Determine the (x, y) coordinate at the center of the cell enclosing the given text.  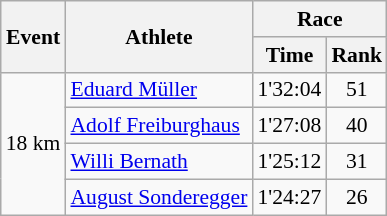
Athlete (158, 36)
26 (356, 197)
31 (356, 162)
Rank (356, 55)
40 (356, 126)
1'32:04 (289, 90)
Race (320, 19)
1'27:08 (289, 126)
Adolf Freiburghaus (158, 126)
Event (34, 36)
Time (289, 55)
51 (356, 90)
18 km (34, 143)
Willi Bernath (158, 162)
Eduard Müller (158, 90)
1'25:12 (289, 162)
1'24:27 (289, 197)
August Sonderegger (158, 197)
